Determine the [X, Y] coordinate at the center of the cell enclosing the given text.  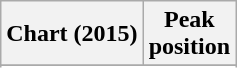
Chart (2015) [72, 34]
Peak position [189, 34]
